Extract the (x, y) coordinate from the center of the cell holding the provided text.  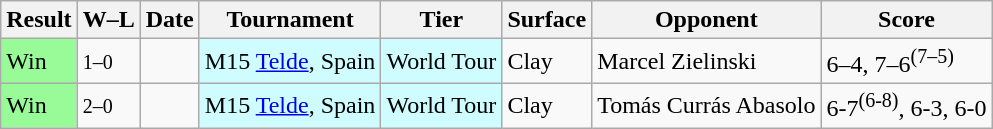
6-7(6-8), 6-3, 6-0 (906, 106)
W–L (108, 20)
Date (170, 20)
1–0 (108, 62)
Tournament (290, 20)
Surface (547, 20)
6–4, 7–6(7–5) (906, 62)
2–0 (108, 106)
Opponent (706, 20)
Score (906, 20)
Tier (442, 20)
Marcel Zielinski (706, 62)
Tomás Currás Abasolo (706, 106)
Result (39, 20)
